Output the (X, Y) coordinate of the center of the cell containing the given text.  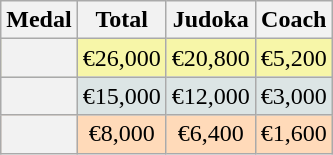
€12,000 (210, 96)
€6,400 (210, 134)
Total (122, 20)
€26,000 (122, 58)
€3,000 (294, 96)
€5,200 (294, 58)
€8,000 (122, 134)
€20,800 (210, 58)
€15,000 (122, 96)
Coach (294, 20)
Medal (39, 20)
€1,600 (294, 134)
Judoka (210, 20)
